Scan for the cell matching the given text and deliver its (X, Y) coordinate at center. 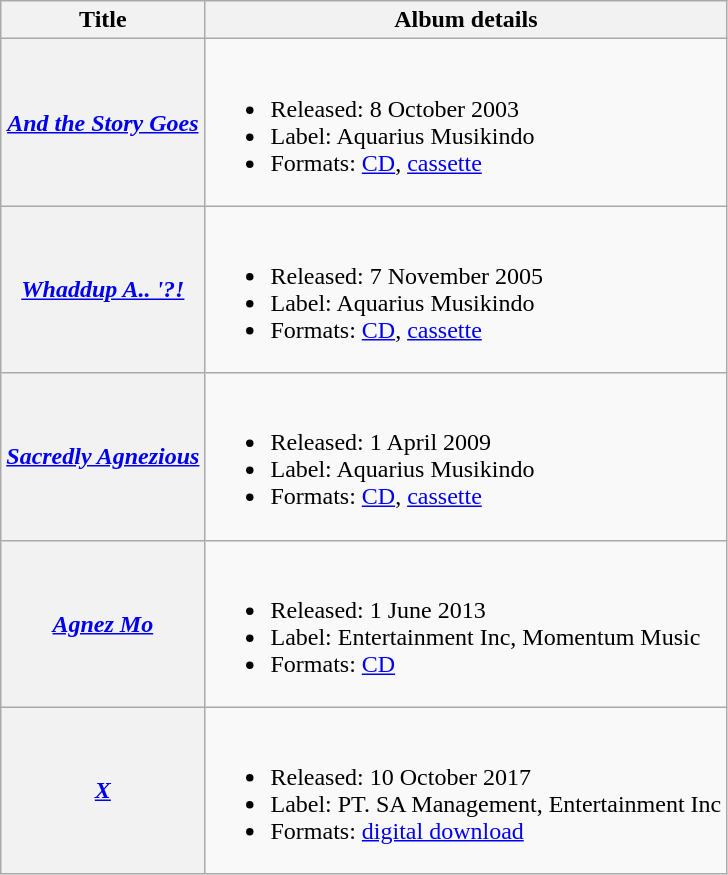
And the Story Goes (103, 122)
Album details (466, 20)
Title (103, 20)
Released: 8 October 2003Label: Aquarius MusikindoFormats: CD, cassette (466, 122)
Whaddup A.. '?! (103, 290)
Released: 10 October 2017Label: PT. SA Management, Entertainment IncFormats: digital download (466, 790)
Released: 7 November 2005Label: Aquarius MusikindoFormats: CD, cassette (466, 290)
Released: 1 June 2013Label: Entertainment Inc, Momentum MusicFormats: CD (466, 624)
Sacredly Agnezious (103, 456)
Released: 1 April 2009Label: Aquarius MusikindoFormats: CD, cassette (466, 456)
Agnez Mo (103, 624)
X (103, 790)
